Return [X, Y] of the center of cell containing provided text 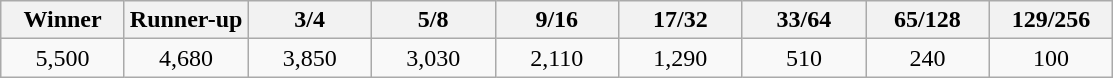
9/16 [557, 20]
17/32 [681, 20]
33/64 [804, 20]
240 [928, 58]
65/128 [928, 20]
5/8 [433, 20]
3,030 [433, 58]
2,110 [557, 58]
100 [1051, 58]
3/4 [310, 20]
129/256 [1051, 20]
1,290 [681, 58]
Runner-up [186, 20]
3,850 [310, 58]
4,680 [186, 58]
5,500 [63, 58]
510 [804, 58]
Winner [63, 20]
